Locate the cell with the specified text and output its [X, Y] center coordinate. 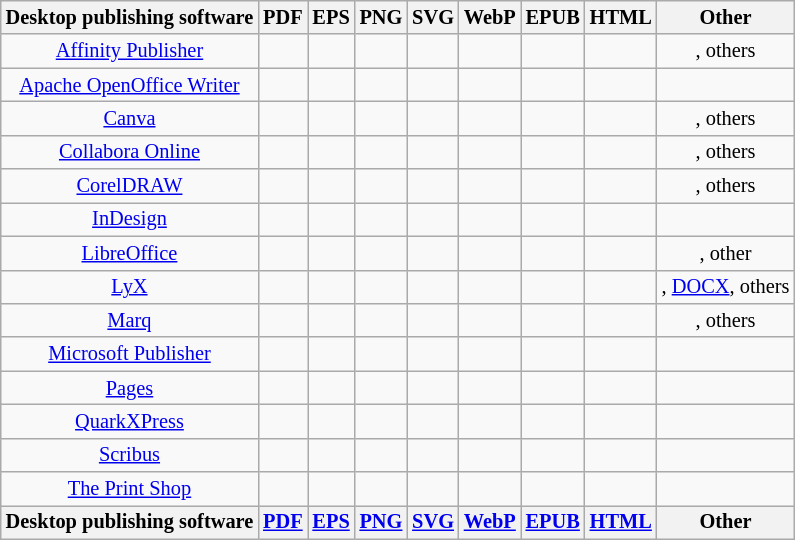
CorelDRAW [130, 186]
InDesign [130, 219]
Scribus [130, 455]
Canva [130, 118]
Apache OpenOffice Writer [130, 85]
LyX [130, 287]
Pages [130, 388]
QuarkXPress [130, 421]
, DOCX, others [726, 287]
, other [726, 253]
LibreOffice [130, 253]
Microsoft Publisher [130, 354]
Affinity Publisher [130, 51]
The Print Shop [130, 489]
Marq [130, 320]
Collabora Online [130, 152]
